For the text-containing cell, return its midpoint in [x, y] coordinate format. 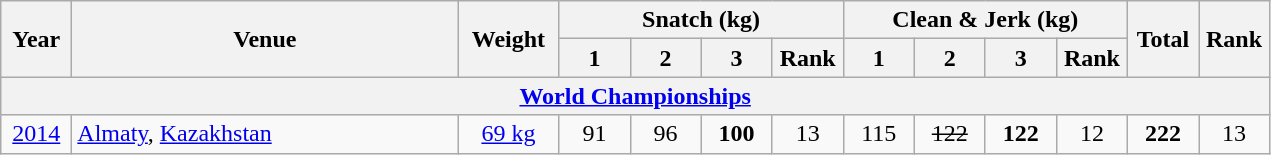
Year [36, 39]
69 kg [508, 134]
Weight [508, 39]
115 [878, 134]
Almaty, Kazakhstan [265, 134]
222 [1162, 134]
2014 [36, 134]
12 [1092, 134]
Total [1162, 39]
Venue [265, 39]
100 [736, 134]
World Championships [636, 96]
Snatch (kg) [701, 20]
Clean & Jerk (kg) [985, 20]
91 [594, 134]
96 [666, 134]
